Pinpoint the cell where the given text exists, returning its (x, y) midpoint coordinate. 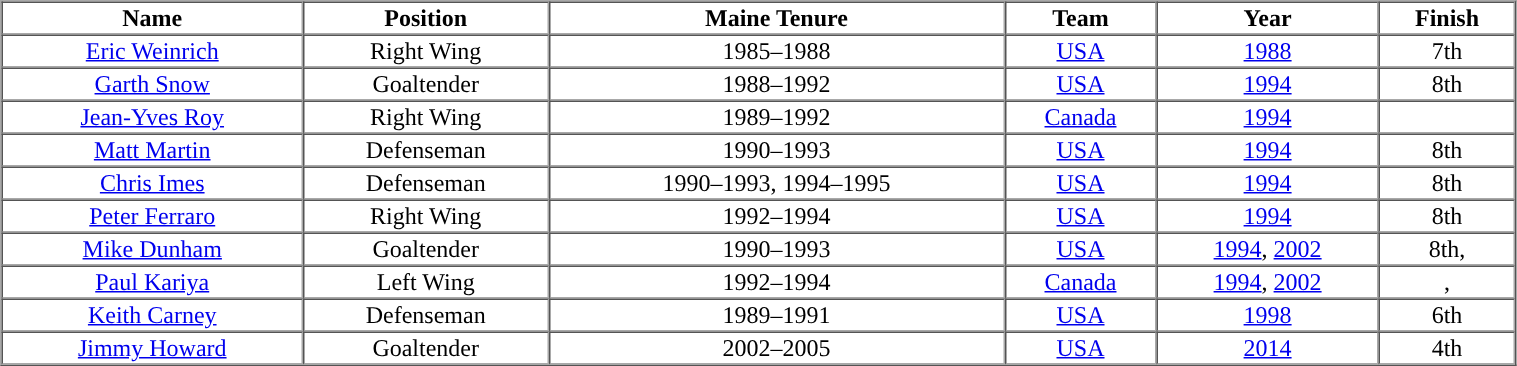
1988 (1267, 50)
6th (1448, 314)
Mike Dunham (152, 248)
Team (1081, 18)
1998 (1267, 314)
1990–1993, 1994–1995 (776, 182)
1988–1992 (776, 84)
Jimmy Howard (152, 348)
Paul Kariya (152, 282)
Peter Ferraro (152, 216)
Matt Martin (152, 150)
Name (152, 18)
Finish (1448, 18)
Eric Weinrich (152, 50)
Maine Tenure (776, 18)
Year (1267, 18)
Chris Imes (152, 182)
Keith Carney (152, 314)
8th, (1448, 248)
1989–1992 (776, 116)
Garth Snow (152, 84)
1989–1991 (776, 314)
2002–2005 (776, 348)
Position (426, 18)
1985–1988 (776, 50)
7th (1448, 50)
Left Wing (426, 282)
2014 (1267, 348)
, (1448, 282)
4th (1448, 348)
Jean-Yves Roy (152, 116)
